Capture the cell that displays the provided text and extract its (X, Y) central coordinate. 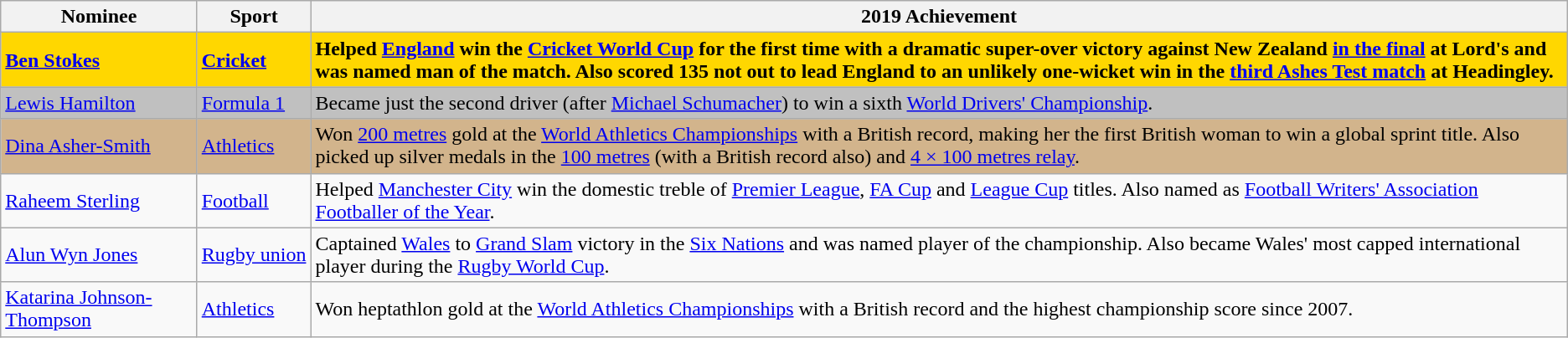
Alun Wyn Jones (99, 254)
Formula 1 (254, 103)
Ben Stokes (99, 60)
Sport (254, 17)
Rugby union (254, 254)
Lewis Hamilton (99, 103)
Nominee (99, 17)
Won heptathlon gold at the World Athletics Championships with a British record and the highest championship score since 2007. (939, 310)
Became just the second driver (after Michael Schumacher) to win a sixth World Drivers' Championship. (939, 103)
Football (254, 201)
Dina Asher-Smith (99, 146)
Katarina Johnson-Thompson (99, 310)
2019 Achievement (939, 17)
Cricket (254, 60)
Raheem Sterling (99, 201)
